Determine the [x, y] coordinate at the center of the cell enclosing the given text.  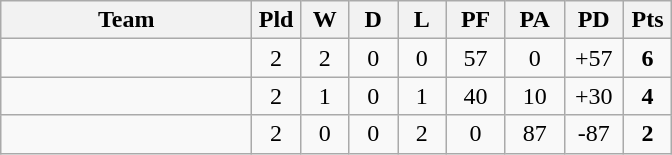
PF [476, 20]
4 [648, 96]
PA [534, 20]
10 [534, 96]
Pts [648, 20]
-87 [594, 134]
W [324, 20]
87 [534, 134]
40 [476, 96]
Pld [276, 20]
6 [648, 58]
Team [126, 20]
+57 [594, 58]
L [422, 20]
+30 [594, 96]
PD [594, 20]
D [374, 20]
57 [476, 58]
